Identify which cell holds the provided text, then report its [x, y] central coordinate. 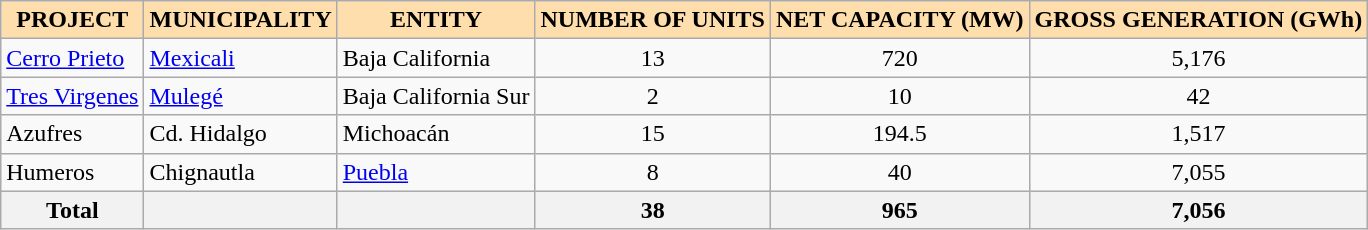
42 [1198, 96]
Mexicali [240, 58]
PROJECT [72, 20]
965 [900, 210]
5,176 [1198, 58]
8 [653, 172]
ENTITY [436, 20]
38 [653, 210]
Humeros [72, 172]
7,056 [1198, 210]
13 [653, 58]
10 [900, 96]
Cd. Hidalgo [240, 134]
Chignautla [240, 172]
Azufres [72, 134]
40 [900, 172]
720 [900, 58]
NET CAPACITY (MW) [900, 20]
2 [653, 96]
Cerro Prieto [72, 58]
Michoacán [436, 134]
GROSS GENERATION (GWh) [1198, 20]
MUNICIPALITY [240, 20]
Puebla [436, 172]
Baja California [436, 58]
Tres Virgenes [72, 96]
NUMBER OF UNITS [653, 20]
Mulegé [240, 96]
Total [72, 210]
194.5 [900, 134]
15 [653, 134]
1,517 [1198, 134]
Baja California Sur [436, 96]
7,055 [1198, 172]
